Identify which cell holds the provided text, then report its (x, y) central coordinate. 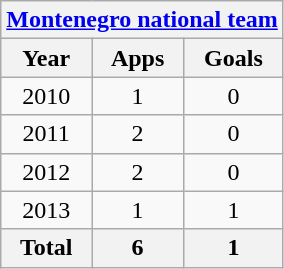
Goals (234, 58)
2013 (46, 210)
Apps (138, 58)
2010 (46, 96)
6 (138, 248)
2011 (46, 134)
2012 (46, 172)
Year (46, 58)
Total (46, 248)
Montenegro national team (142, 20)
